Capture the cell that displays the provided text and extract its [x, y] central coordinate. 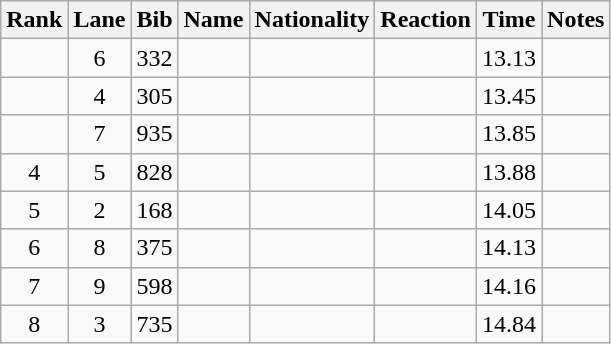
168 [154, 210]
3 [100, 324]
305 [154, 96]
Time [510, 20]
13.88 [510, 172]
Lane [100, 20]
Notes [576, 20]
14.84 [510, 324]
332 [154, 58]
Bib [154, 20]
13.13 [510, 58]
13.85 [510, 134]
735 [154, 324]
375 [154, 248]
Nationality [312, 20]
14.16 [510, 286]
13.45 [510, 96]
935 [154, 134]
14.05 [510, 210]
14.13 [510, 248]
598 [154, 286]
Rank [34, 20]
828 [154, 172]
9 [100, 286]
2 [100, 210]
Reaction [426, 20]
Name [214, 20]
